Scan for the cell matching the given text and deliver its [x, y] coordinate at center. 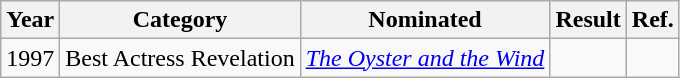
Result [588, 20]
The Oyster and the Wind [425, 58]
Year [30, 20]
1997 [30, 58]
Nominated [425, 20]
Category [180, 20]
Ref. [652, 20]
Best Actress Revelation [180, 58]
